Scan for the cell matching the given text and deliver its (X, Y) coordinate at center. 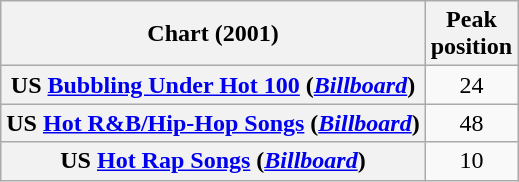
24 (471, 85)
US Hot Rap Songs (Billboard) (213, 161)
48 (471, 123)
10 (471, 161)
US Bubbling Under Hot 100 (Billboard) (213, 85)
Peakposition (471, 34)
Chart (2001) (213, 34)
US Hot R&B/Hip-Hop Songs (Billboard) (213, 123)
